Output the (x, y) coordinate of the center of the cell containing the given text.  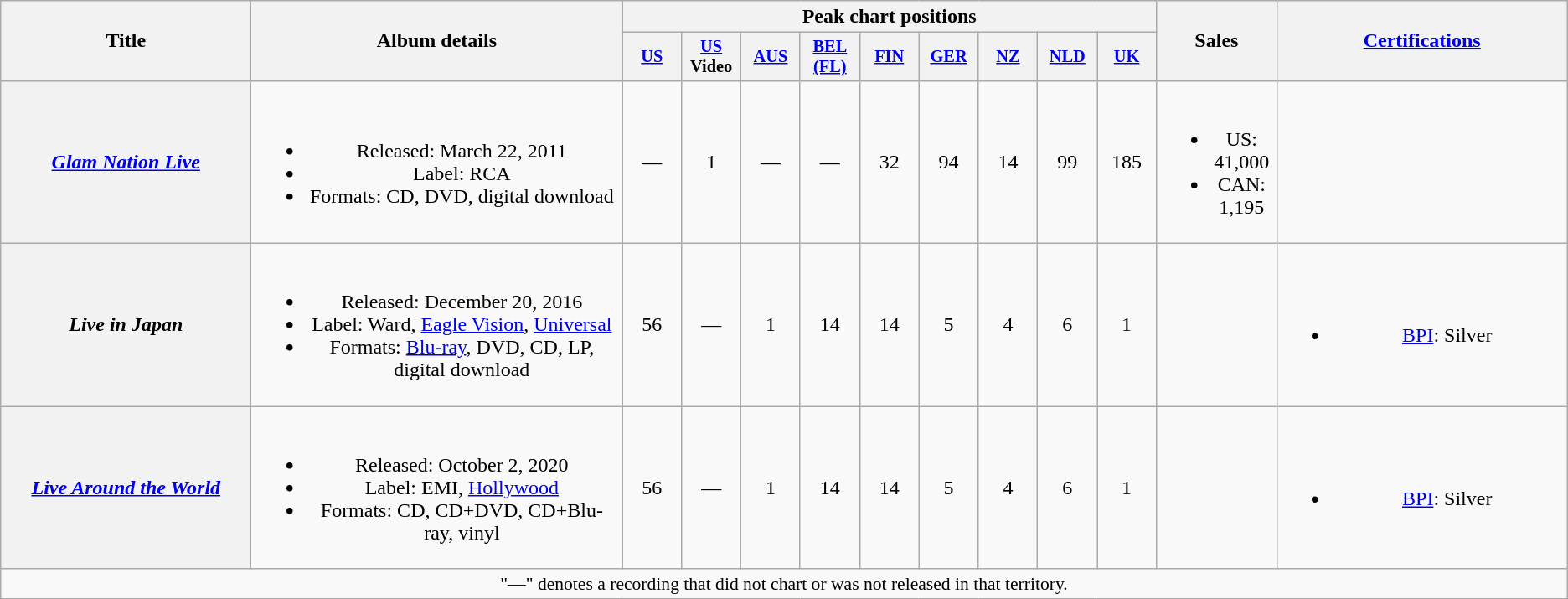
99 (1067, 162)
Sales (1217, 41)
94 (948, 162)
BEL(FL) (829, 57)
185 (1127, 162)
Peak chart positions (890, 17)
Live Around the World (126, 488)
US (652, 57)
GER (948, 57)
USVideo (712, 57)
Title (126, 41)
Released: October 2, 2020Label: EMI, HollywoodFormats: CD, CD+DVD, CD+Blu-ray, vinyl (437, 488)
"—" denotes a recording that did not chart or was not released in that territory. (784, 584)
US: 41,000CAN: 1,195 (1217, 162)
Live in Japan (126, 325)
Certifications (1422, 41)
NLD (1067, 57)
NZ (1008, 57)
UK (1127, 57)
Released: December 20, 2016Label: Ward, Eagle Vision, UniversalFormats: Blu-ray, DVD, CD, LP, digital download (437, 325)
Glam Nation Live (126, 162)
32 (890, 162)
FIN (890, 57)
Released: March 22, 2011Label: RCAFormats: CD, DVD, digital download (437, 162)
Album details (437, 41)
AUS (771, 57)
